Provide the (X, Y) coordinate of the cell's center where the given text is located.  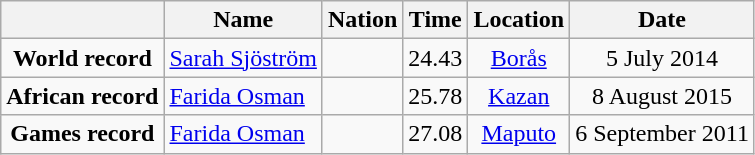
25.78 (436, 96)
World record (82, 58)
Location (519, 20)
Time (436, 20)
24.43 (436, 58)
Date (662, 20)
Name (243, 20)
Nation (362, 20)
6 September 2011 (662, 134)
Borås (519, 58)
Sarah Sjöström (243, 58)
5 July 2014 (662, 58)
Games record (82, 134)
27.08 (436, 134)
Maputo (519, 134)
8 August 2015 (662, 96)
Kazan (519, 96)
African record (82, 96)
